Detect which cell encompasses the target text, then output its [x, y] center coordinate. 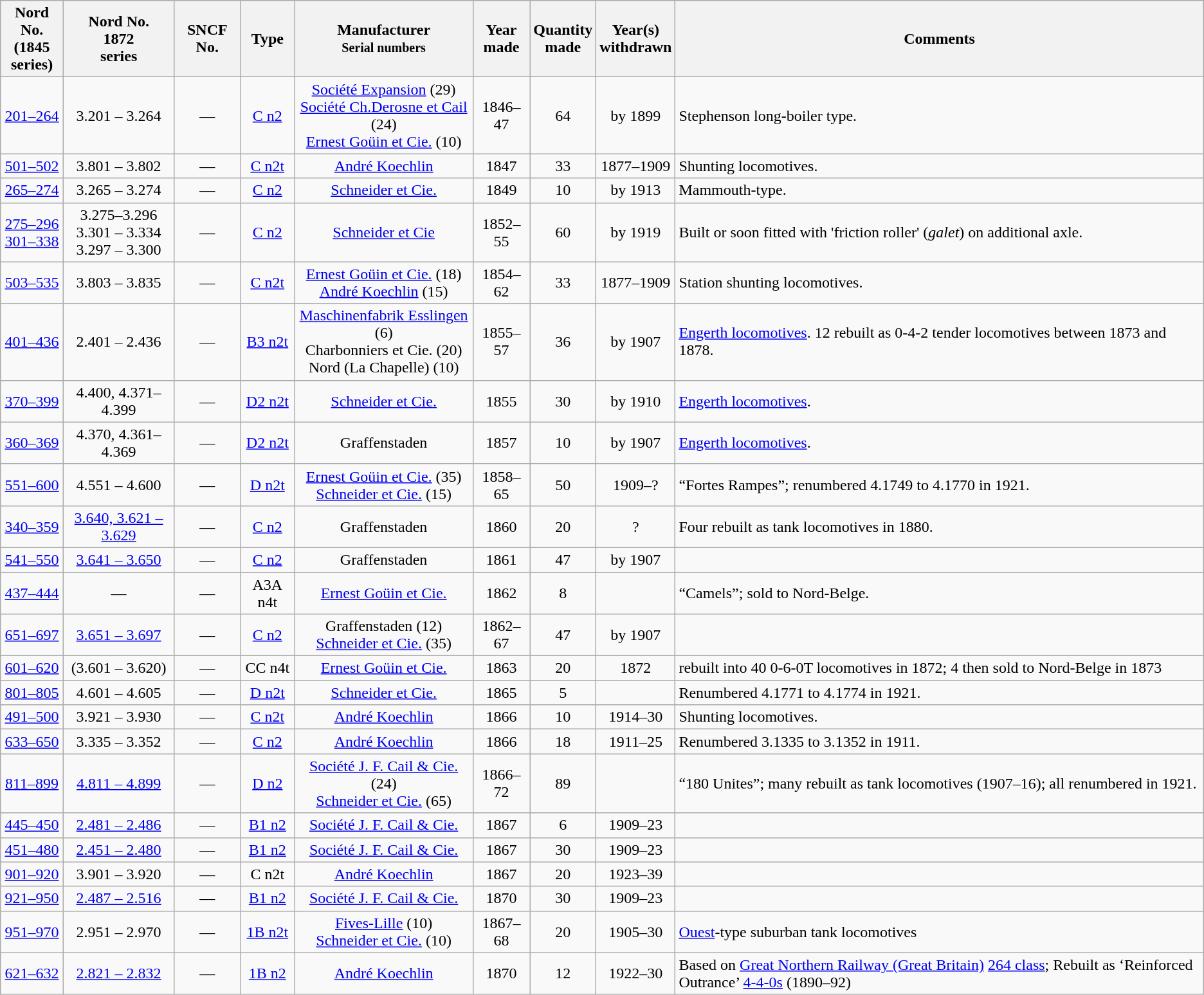
4.601 – 4.605 [118, 693]
651–697 [32, 635]
D n2 [268, 783]
Type [268, 39]
1855 [501, 401]
1862–67 [501, 635]
1862 [501, 593]
4.400, 4.371–4.399 [118, 401]
Yearmade [501, 39]
by 1919 [635, 232]
64 [563, 116]
811–899 [32, 783]
633–650 [32, 742]
551–600 [32, 485]
1B n2 [268, 974]
1923–39 [635, 874]
Year(s)withdrawn [635, 39]
921–950 [32, 899]
1866–72 [501, 783]
901–920 [32, 874]
3.641 – 3.650 [118, 560]
265–274 [32, 190]
by 1913 [635, 190]
360–369 [32, 443]
Ernest Goüin et Cie. (18)André Koechlin (15) [383, 283]
Maschinenfabrik Esslingen (6)Charbonniers et Cie. (20) Nord (La Chapelle) (10) [383, 342]
Société J. F. Cail & Cie. (24)Schneider et Cie. (65) [383, 783]
1B n2t [268, 931]
Stephenson long-boiler type. [939, 116]
“Fortes Rampes”; renumbered 4.1749 to 4.1770 in 1921. [939, 485]
4.370, 4.361–4.369 [118, 443]
8 [563, 593]
491–500 [32, 717]
1872 [635, 668]
2.451 – 2.480 [118, 850]
1860 [501, 526]
3.335 – 3.352 [118, 742]
Ernest Goüin et Cie. (35)Schneider et Cie. (15) [383, 485]
445–450 [32, 825]
370–399 [32, 401]
Graffenstaden (12)Schneider et Cie. (35) [383, 635]
1858–65 [501, 485]
1905–30 [635, 931]
2.487 – 2.516 [118, 899]
1863 [501, 668]
Station shunting locomotives. [939, 283]
2.821 – 2.832 [118, 974]
2.401 – 2.436 [118, 342]
503–535 [32, 283]
1854–62 [501, 283]
A3A n4t [268, 593]
18 [563, 742]
Schneider et Cie [383, 232]
1849 [501, 190]
451–480 [32, 850]
601–620 [32, 668]
? [635, 526]
“Camels”; sold to Nord-Belge. [939, 593]
Renumbered 4.1771 to 4.1774 in 1921. [939, 693]
1852–55 [501, 232]
3.921 – 3.930 [118, 717]
36 [563, 342]
Société Expansion (29)Société Ch.Derosne et Cail (24)Ernest Goüin et Cie. (10) [383, 116]
501–502 [32, 166]
1922–30 [635, 974]
60 [563, 232]
1846–47 [501, 116]
Engerth locomotives. 12 rebuilt as 0-4-2 tender locomotives between 1873 and 1878. [939, 342]
Comments [939, 39]
Nord No.1872series [118, 39]
Renumbered 3.1335 to 3.1352 in 1911. [939, 742]
340–359 [32, 526]
1867–68 [501, 931]
2.481 – 2.486 [118, 825]
4.811 – 4.899 [118, 783]
2.951 – 2.970 [118, 931]
1909–? [635, 485]
by 1899 [635, 116]
3.651 – 3.697 [118, 635]
621–632 [32, 974]
Four rebuilt as tank locomotives in 1880. [939, 526]
50 [563, 485]
5 [563, 693]
rebuilt into 40 0-6-0T locomotives in 1872; 4 then sold to Nord-Belge in 1873 [939, 668]
1861 [501, 560]
541–550 [32, 560]
SNCF No. [207, 39]
1865 [501, 693]
6 [563, 825]
401–436 [32, 342]
12 [563, 974]
1911–25 [635, 742]
(3.601 – 3.620) [118, 668]
3.201 – 3.264 [118, 116]
Nord No.(1845series) [32, 39]
951–970 [32, 931]
Fives-Lille (10)Schneider et Cie. (10) [383, 931]
275–296301–338 [32, 232]
3.901 – 3.920 [118, 874]
1857 [501, 443]
“180 Unites”; many rebuilt as tank locomotives (1907–16); all renumbered in 1921. [939, 783]
201–264 [32, 116]
CC n4t [268, 668]
1855–57 [501, 342]
Quantitymade [563, 39]
801–805 [32, 693]
3.801 – 3.802 [118, 166]
3.640, 3.621 – 3.629 [118, 526]
3.803 – 3.835 [118, 283]
3.265 – 3.274 [118, 190]
Mammouth-type. [939, 190]
4.551 – 4.600 [118, 485]
Built or soon fitted with 'friction roller' (galet) on additional axle. [939, 232]
437–444 [32, 593]
1847 [501, 166]
B3 n2t [268, 342]
ManufacturerSerial numbers [383, 39]
by 1910 [635, 401]
1914–30 [635, 717]
Based on Great Northern Railway (Great Britain) 264 class; Rebuilt as ‘Reinforced Outrance’ 4-4-0s (1890–92) [939, 974]
89 [563, 783]
3.275–3.2963.301 – 3.3343.297 – 3.300 [118, 232]
Ouest-type suburban tank locomotives [939, 931]
